Pinpoint the cell where the given text exists, returning its [x, y] midpoint coordinate. 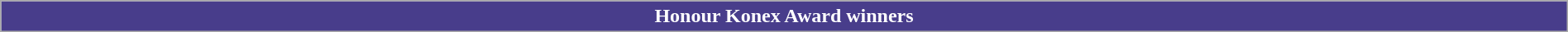
Honour Konex Award winners [784, 16]
